Scan for the cell matching the given text and deliver its [X, Y] coordinate at center. 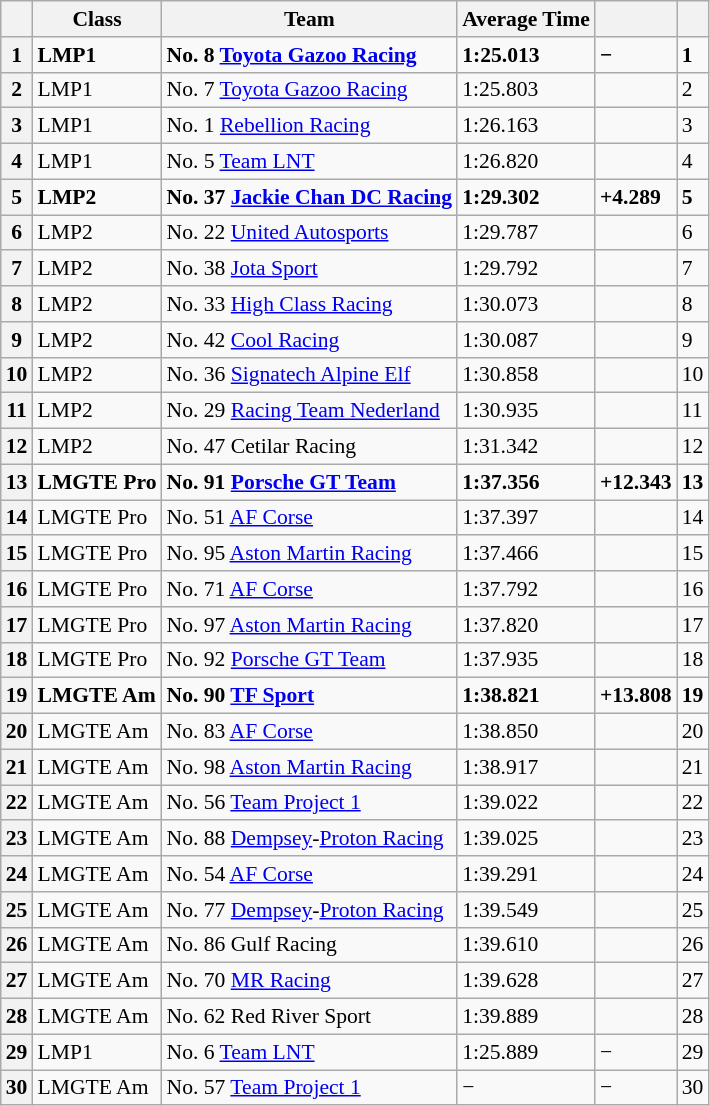
1:30.935 [526, 411]
No. 88 Dempsey-Proton Racing [310, 839]
No. 62 Red River Sport [310, 1017]
1:39.889 [526, 1017]
1:37.397 [526, 518]
1:37.820 [526, 625]
No. 97 Aston Martin Racing [310, 625]
1:30.073 [526, 304]
No. 70 MR Racing [310, 981]
No. 8 Toyota Gazoo Racing [310, 55]
1:38.850 [526, 732]
No. 36 Signatech Alpine Elf [310, 375]
No. 91 Porsche GT Team [310, 482]
No. 29 Racing Team Nederland [310, 411]
No. 47 Cetilar Racing [310, 447]
+12.343 [636, 482]
1:25.889 [526, 1052]
1:39.022 [526, 803]
1:38.917 [526, 767]
1:39.610 [526, 945]
No. 37 Jackie Chan DC Racing [310, 197]
Team [310, 19]
1:37.356 [526, 482]
1:29.302 [526, 197]
No. 77 Dempsey-Proton Racing [310, 910]
No. 22 United Autosports [310, 233]
1:39.628 [526, 981]
No. 57 Team Project 1 [310, 1088]
+13.808 [636, 696]
1:39.549 [526, 910]
Average Time [526, 19]
No. 42 Cool Racing [310, 340]
1:30.858 [526, 375]
1:30.087 [526, 340]
1:39.025 [526, 839]
No. 92 Porsche GT Team [310, 660]
No. 33 High Class Racing [310, 304]
No. 90 TF Sport [310, 696]
No. 5 Team LNT [310, 162]
No. 86 Gulf Racing [310, 945]
1:26.163 [526, 126]
No. 6 Team LNT [310, 1052]
Class [96, 19]
No. 38 Jota Sport [310, 269]
1:25.803 [526, 90]
+4.289 [636, 197]
1:29.787 [526, 233]
1:37.935 [526, 660]
No. 54 AF Corse [310, 874]
1:26.820 [526, 162]
No. 98 Aston Martin Racing [310, 767]
No. 83 AF Corse [310, 732]
1:39.291 [526, 874]
No. 7 Toyota Gazoo Racing [310, 90]
1:25.013 [526, 55]
No. 71 AF Corse [310, 589]
1:37.466 [526, 554]
No. 95 Aston Martin Racing [310, 554]
1:29.792 [526, 269]
No. 56 Team Project 1 [310, 803]
1:37.792 [526, 589]
1:38.821 [526, 696]
No. 1 Rebellion Racing [310, 126]
1:31.342 [526, 447]
No. 51 AF Corse [310, 518]
